For the text-containing cell, return its midpoint in (x, y) coordinate format. 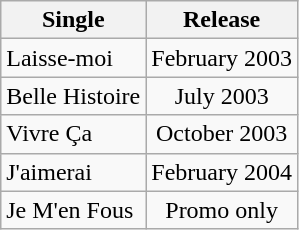
Je M'en Fous (74, 210)
Release (222, 20)
Promo only (222, 210)
Single (74, 20)
October 2003 (222, 134)
Vivre Ça (74, 134)
Laisse-moi (74, 58)
February 2003 (222, 58)
J'aimerai (74, 172)
Belle Histoire (74, 96)
July 2003 (222, 96)
February 2004 (222, 172)
